Scan for the cell matching the given text and deliver its (X, Y) coordinate at center. 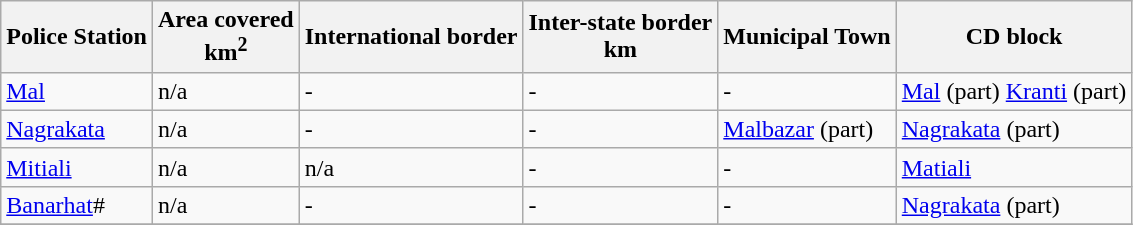
Area coveredkm2 (226, 37)
Malbazar (part) (807, 129)
Police Station (77, 37)
CD block (1014, 37)
International border (411, 37)
Nagrakata (77, 129)
Banarhat# (77, 205)
Mitiali (77, 167)
Inter-state borderkm (620, 37)
Matiali (1014, 167)
Municipal Town (807, 37)
Mal (77, 91)
Mal (part) Kranti (part) (1014, 91)
